Capture the cell that displays the provided text and extract its (X, Y) central coordinate. 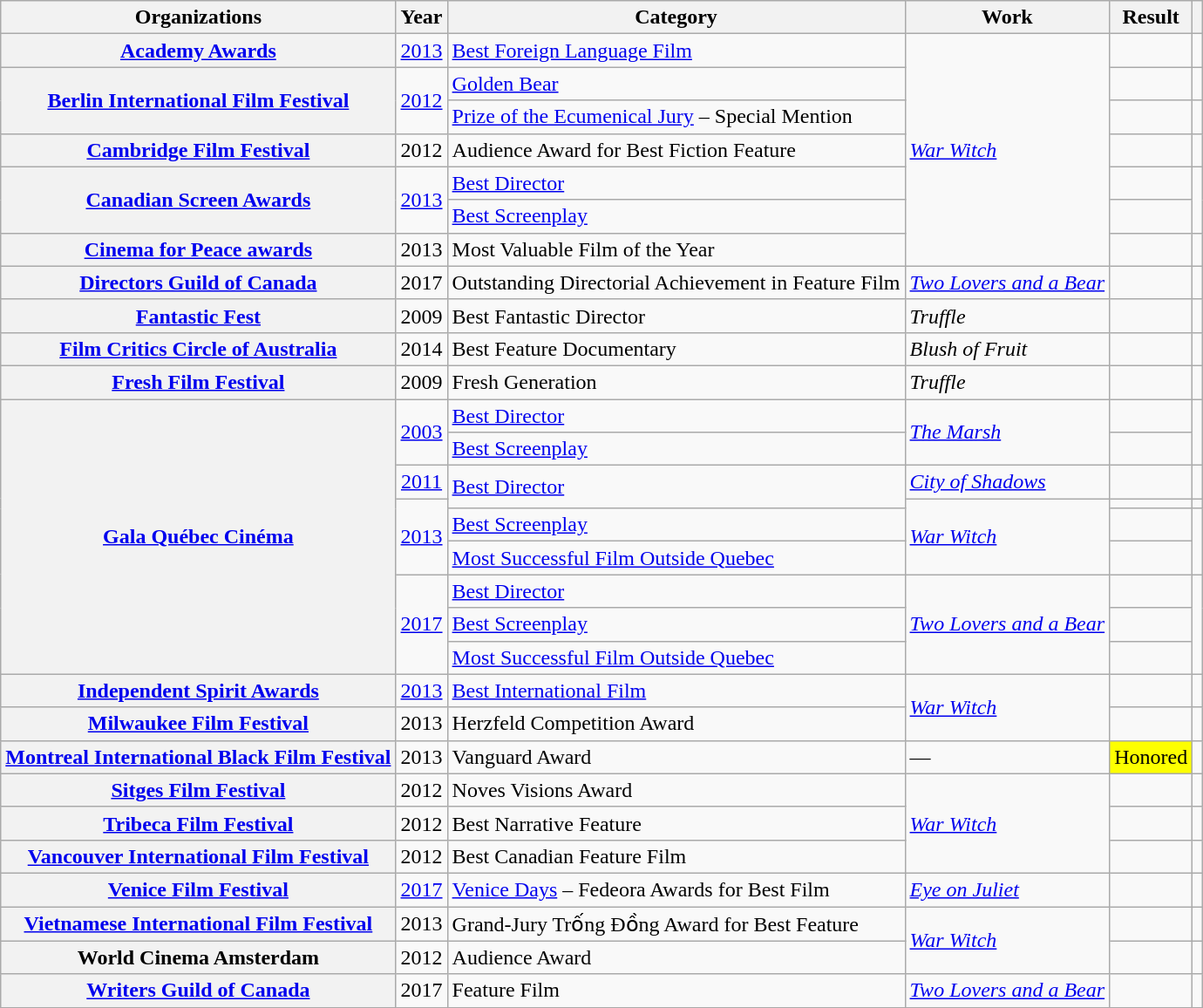
Organizations (199, 17)
Best Foreign Language Film (676, 51)
Independent Spirit Awards (199, 691)
Audience Award (676, 957)
Result (1151, 17)
Vanguard Award (676, 757)
Film Critics Circle of Australia (199, 349)
Milwaukee Film Festival (199, 724)
Fresh Generation (676, 382)
Noves Visions Award (676, 790)
Category (676, 17)
Year (422, 17)
Berlin International Film Festival (199, 100)
Directors Guild of Canada (199, 283)
Writers Guild of Canada (199, 991)
Most Valuable Film of the Year (676, 249)
Outstanding Directorial Achievement in Feature Film (676, 283)
Best Canadian Feature Film (676, 856)
Audience Award for Best Fiction Feature (676, 150)
Herzfeld Competition Award (676, 724)
Prize of the Ecumenical Jury – Special Mention (676, 117)
Vietnamese International Film Festival (199, 924)
Academy Awards (199, 51)
Work (1008, 17)
Tribeca Film Festival (199, 823)
Best International Film (676, 691)
Golden Bear (676, 84)
World Cinema Amsterdam (199, 957)
Cinema for Peace awards (199, 249)
Grand-Jury Trống Đồng Award for Best Feature (676, 924)
Honored (1151, 757)
City of Shadows (1008, 482)
Venice Film Festival (199, 889)
Blush of Fruit (1008, 349)
Best Fantastic Director (676, 316)
2003 (422, 432)
Montreal International Black Film Festival (199, 757)
Vancouver International Film Festival (199, 856)
Cambridge Film Festival (199, 150)
Sitges Film Festival (199, 790)
Fantastic Fest (199, 316)
Gala Québec Cinéma (199, 537)
The Marsh (1008, 432)
Best Feature Documentary (676, 349)
2011 (422, 482)
Fresh Film Festival (199, 382)
Canadian Screen Awards (199, 200)
— (1008, 757)
Feature Film (676, 991)
Best Narrative Feature (676, 823)
Venice Days – Fedeora Awards for Best Film (676, 889)
2014 (422, 349)
Eye on Juliet (1008, 889)
